Search for the cell housing the specified text and yield its [x, y] center coordinate. 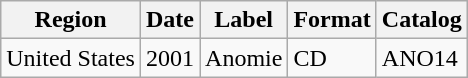
Date [170, 20]
Anomie [244, 58]
CD [332, 58]
Label [244, 20]
Format [332, 20]
2001 [170, 58]
Region [71, 20]
Catalog [422, 20]
United States [71, 58]
ANO14 [422, 58]
